Identify which cell holds the provided text, then report its (x, y) central coordinate. 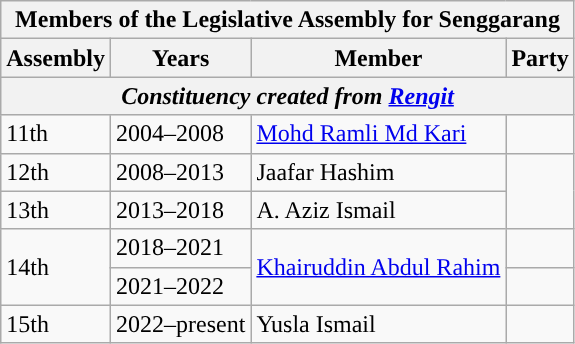
Assembly (56, 58)
14th (56, 267)
13th (56, 210)
2018–2021 (180, 248)
A. Aziz Ismail (378, 210)
2022–present (180, 324)
2008–2013 (180, 172)
Party (540, 58)
Members of the Legislative Assembly for Senggarang (288, 20)
11th (56, 134)
2021–2022 (180, 286)
Constituency created from Rengit (288, 96)
2004–2008 (180, 134)
Yusla Ismail (378, 324)
12th (56, 172)
Years (180, 58)
Jaafar Hashim (378, 172)
Member (378, 58)
Khairuddin Abdul Rahim (378, 267)
2013–2018 (180, 210)
Mohd Ramli Md Kari (378, 134)
15th (56, 324)
